Find where the given text appears and provide that cell's center as (x, y) coordinate. 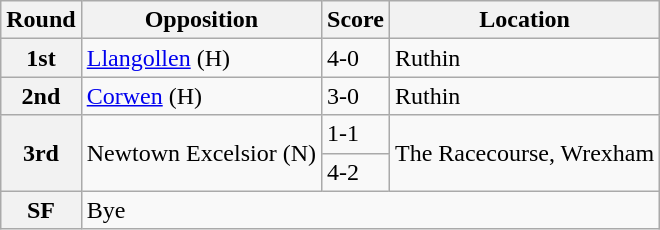
4-0 (356, 58)
3-0 (356, 96)
1-1 (356, 134)
Score (356, 20)
The Racecourse, Wrexham (524, 153)
SF (41, 210)
3rd (41, 153)
2nd (41, 96)
Corwen (H) (201, 96)
Llangollen (H) (201, 58)
Round (41, 20)
Newtown Excelsior (N) (201, 153)
Opposition (201, 20)
1st (41, 58)
Location (524, 20)
4-2 (356, 172)
Bye (370, 210)
